For the text-containing cell, return its midpoint in (x, y) coordinate format. 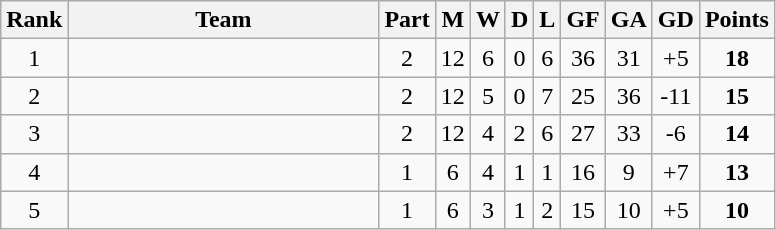
Points (736, 20)
W (488, 20)
31 (628, 58)
GF (583, 20)
33 (628, 134)
M (452, 20)
GA (628, 20)
9 (628, 172)
GD (676, 20)
D (519, 20)
25 (583, 96)
-11 (676, 96)
16 (583, 172)
Team (224, 20)
13 (736, 172)
L (548, 20)
7 (548, 96)
18 (736, 58)
14 (736, 134)
-6 (676, 134)
Rank (34, 20)
Part (407, 20)
+7 (676, 172)
27 (583, 134)
